Provide the [X, Y] coordinate of the cell's center where the given text is located.  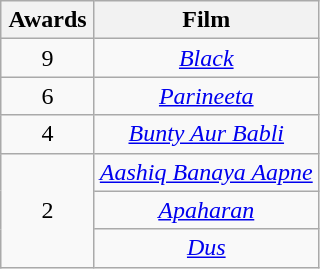
Bunty Aur Babli [206, 134]
Dus [206, 248]
6 [48, 96]
9 [48, 58]
4 [48, 134]
2 [48, 210]
Apaharan [206, 210]
Parineeta [206, 96]
Awards [48, 20]
Film [206, 20]
Black [206, 58]
Aashiq Banaya Aapne [206, 172]
